Extract the (X, Y) coordinate from the center of the cell holding the provided text.  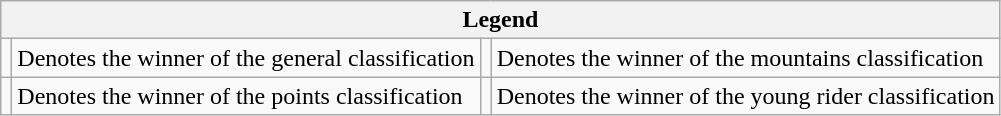
Denotes the winner of the young rider classification (746, 96)
Denotes the winner of the mountains classification (746, 58)
Denotes the winner of the points classification (246, 96)
Legend (500, 20)
Denotes the winner of the general classification (246, 58)
